From the cell containing the given text, extract its center point as [X, Y] coordinate. 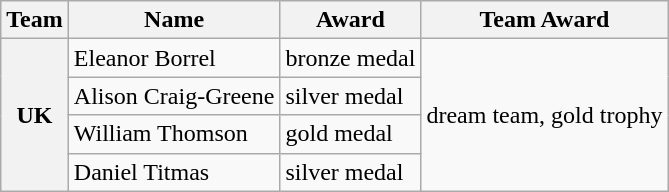
Name [174, 20]
Eleanor Borrel [174, 58]
William Thomson [174, 134]
Alison Craig-Greene [174, 96]
UK [35, 115]
bronze medal [350, 58]
Daniel Titmas [174, 172]
Team [35, 20]
Team Award [544, 20]
dream team, gold trophy [544, 115]
Award [350, 20]
gold medal [350, 134]
